Pinpoint the cell where the given text exists, returning its [X, Y] midpoint coordinate. 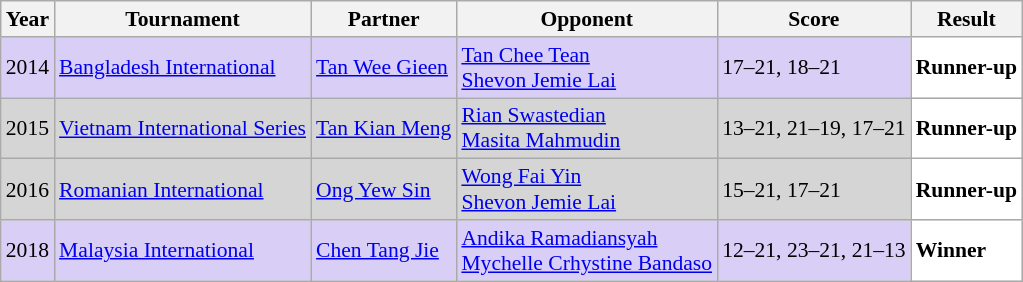
Opponent [586, 19]
12–21, 23–21, 21–13 [814, 250]
Bangladesh International [182, 68]
Tan Wee Gieen [384, 68]
Rian Swastedian Masita Mahmudin [586, 128]
Chen Tang Jie [384, 250]
Wong Fai Yin Shevon Jemie Lai [586, 190]
2014 [28, 68]
Tan Chee Tean Shevon Jemie Lai [586, 68]
Tan Kian Meng [384, 128]
Partner [384, 19]
Malaysia International [182, 250]
Result [966, 19]
13–21, 21–19, 17–21 [814, 128]
2016 [28, 190]
Andika Ramadiansyah Mychelle Crhystine Bandaso [586, 250]
Romanian International [182, 190]
Score [814, 19]
Tournament [182, 19]
Winner [966, 250]
17–21, 18–21 [814, 68]
Vietnam International Series [182, 128]
Ong Yew Sin [384, 190]
2018 [28, 250]
2015 [28, 128]
Year [28, 19]
15–21, 17–21 [814, 190]
